Provide the (x, y) coordinate of the cell's center where the given text is located.  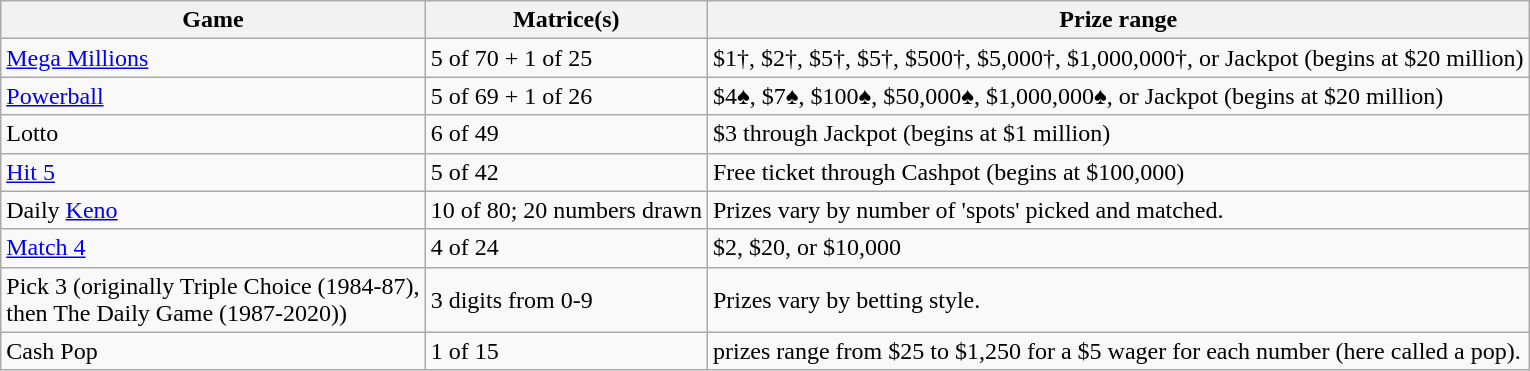
4 of 24 (566, 248)
Prize range (1118, 20)
Hit 5 (213, 172)
Cash Pop (213, 351)
Match 4 (213, 248)
$2, $20, or $10,000 (1118, 248)
3 digits from 0-9 (566, 300)
10 of 80; 20 numbers drawn (566, 210)
Mega Millions (213, 58)
Prizes vary by number of 'spots' picked and matched. (1118, 210)
$4♠, $7♠, $100♠, $50,000♠, $1,000,000♠, or Jackpot (begins at $20 million) (1118, 96)
Free ticket through Cashpot (begins at $100,000) (1118, 172)
5 of 70 + 1 of 25 (566, 58)
5 of 42 (566, 172)
Prizes vary by betting style. (1118, 300)
6 of 49 (566, 134)
prizes range from $25 to $1,250 for a $5 wager for each number (here called a pop). (1118, 351)
1 of 15 (566, 351)
Powerball (213, 96)
$3 through Jackpot (begins at $1 million) (1118, 134)
Lotto (213, 134)
5 of 69 + 1 of 26 (566, 96)
Game (213, 20)
Pick 3 (originally Triple Choice (1984-87),then The Daily Game (1987-2020)) (213, 300)
Daily Keno (213, 210)
Matrice(s) (566, 20)
$1†, $2†, $5†, $5†, $500†, $5,000†, $1,000,000†, or Jackpot (begins at $20 million) (1118, 58)
